Pinpoint the cell where the given text exists, returning its [x, y] midpoint coordinate. 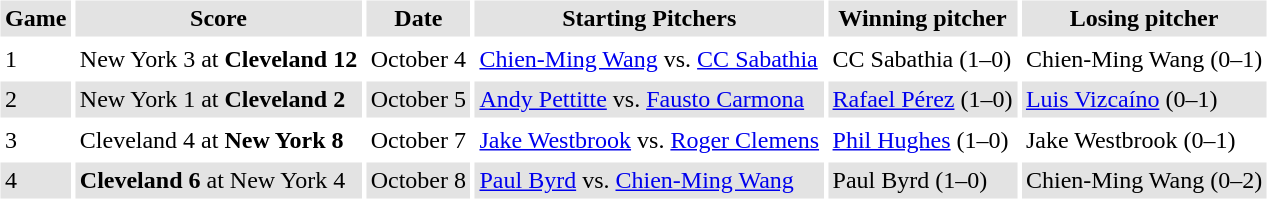
Phil Hughes (1–0) [922, 140]
4 [35, 180]
Cleveland 6 at New York 4 [218, 180]
October 5 [418, 100]
Jake Westbrook (0–1) [1144, 140]
Rafael Pérez (1–0) [922, 100]
Chien-Ming Wang vs. CC Sabathia [650, 59]
2 [35, 100]
Paul Byrd vs. Chien-Ming Wang [650, 180]
Game [35, 18]
Starting Pitchers [650, 18]
Jake Westbrook vs. Roger Clemens [650, 140]
Cleveland 4 at New York 8 [218, 140]
3 [35, 140]
Paul Byrd (1–0) [922, 180]
CC Sabathia (1–0) [922, 59]
Andy Pettitte vs. Fausto Carmona [650, 100]
Luis Vizcaíno (0–1) [1144, 100]
Winning pitcher [922, 18]
October 4 [418, 59]
New York 1 at Cleveland 2 [218, 100]
October 7 [418, 140]
Chien-Ming Wang (0–2) [1144, 180]
Chien-Ming Wang (0–1) [1144, 59]
Date [418, 18]
October 8 [418, 180]
Losing pitcher [1144, 18]
Score [218, 18]
New York 3 at Cleveland 12 [218, 59]
1 [35, 59]
